Capture the cell that displays the provided text and extract its (x, y) central coordinate. 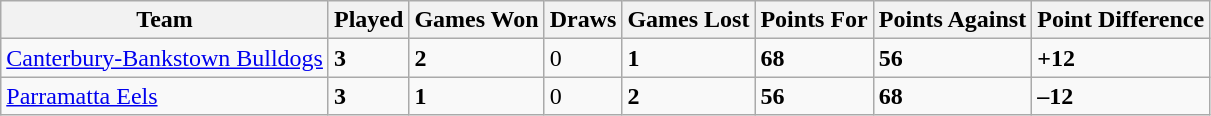
+12 (1121, 58)
Canterbury-Bankstown Bulldogs (165, 58)
Team (165, 20)
Draws (583, 20)
–12 (1121, 96)
Point Difference (1121, 20)
Parramatta Eels (165, 96)
Games Won (476, 20)
Points For (814, 20)
Points Against (952, 20)
Games Lost (688, 20)
Played (368, 20)
